Search for the cell housing the specified text and yield its [x, y] center coordinate. 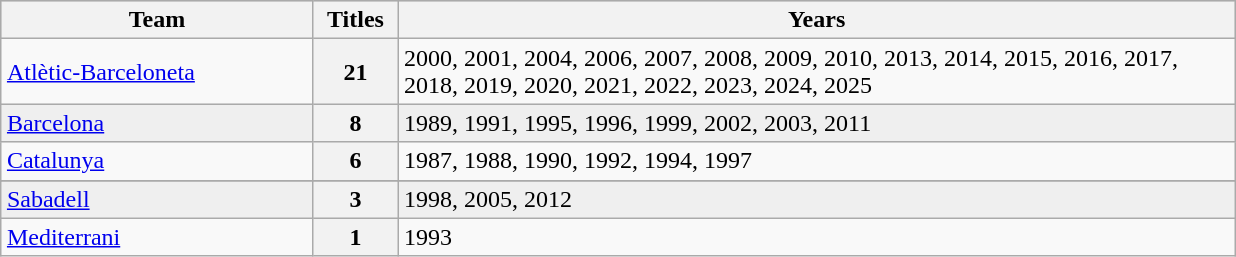
3 [355, 199]
Catalunya [156, 161]
Team [156, 20]
1 [355, 237]
8 [355, 123]
21 [355, 72]
1989, 1991, 1995, 1996, 1999, 2002, 2003, 2011 [817, 123]
1998, 2005, 2012 [817, 199]
Atlètic-Barceloneta [156, 72]
1987, 1988, 1990, 1992, 1994, 1997 [817, 161]
1993 [817, 237]
Barcelona [156, 123]
6 [355, 161]
Mediterrani [156, 237]
2000, 2001, 2004, 2006, 2007, 2008, 2009, 2010, 2013, 2014, 2015, 2016, 2017, 2018, 2019, 2020, 2021, 2022, 2023, 2024, 2025 [817, 72]
Sabadell [156, 199]
Years [817, 20]
Titles [355, 20]
